Extract the (X, Y) coordinate from the center of the cell holding the provided text.  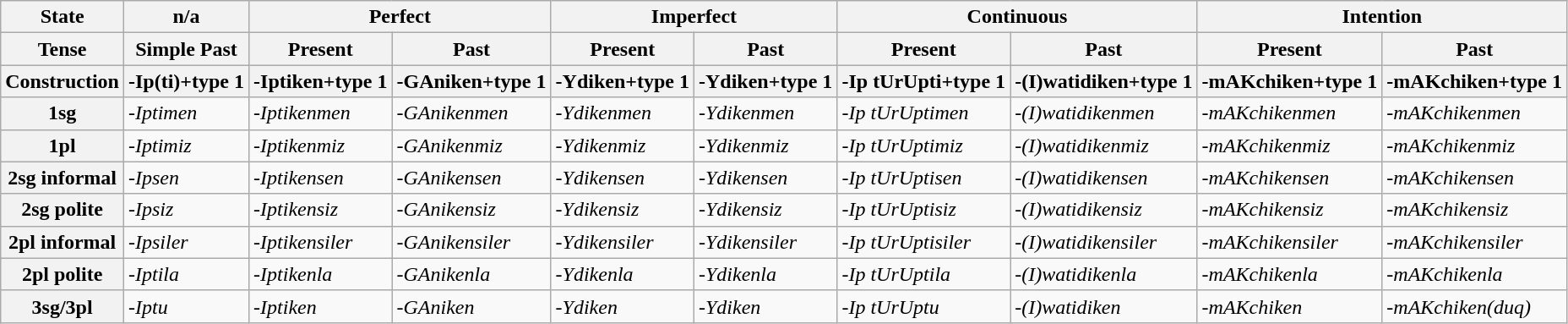
-GAnikensiz (471, 210)
Continuous (1017, 17)
-Iptikensiz (321, 210)
-Iptu (186, 306)
-GAniken+type 1 (471, 81)
-(I)watidiken (1103, 306)
1pl (63, 146)
2sg informal (63, 178)
-mAKchiken(duq) (1475, 306)
-Ipsiler (186, 242)
-Ip tUrUptila (924, 274)
-Iptimiz (186, 146)
-Ip tUrUptisiler (924, 242)
-Ip tUrUptimen (924, 113)
-(I)watidikensiler (1103, 242)
-(I)watidikenla (1103, 274)
-Ipsiz (186, 210)
Construction (63, 81)
-(I)watidiken+type 1 (1103, 81)
-Iptila (186, 274)
-mAKchiken (1289, 306)
State (63, 17)
2pl polite (63, 274)
Intention (1382, 17)
-GAnikenmen (471, 113)
-Ip tUrUptimiz (924, 146)
-Iptimen (186, 113)
-Iptikenmen (321, 113)
2sg polite (63, 210)
-(I)watidikensiz (1103, 210)
-(I)watidikenmiz (1103, 146)
-Iptikensiler (321, 242)
-Iptiken+type 1 (321, 81)
-GAnikenmiz (471, 146)
-Ipsen (186, 178)
-GAnikensen (471, 178)
-(I)watidikenmen (1103, 113)
Tense (63, 49)
-Ip tUrUptisiz (924, 210)
-Ip tUrUpti+type 1 (924, 81)
n/a (186, 17)
-Ip tUrUptisen (924, 178)
-Ip tUrUptu (924, 306)
3sg/3pl (63, 306)
-Iptikenmiz (321, 146)
-Iptikensen (321, 178)
Simple Past (186, 49)
-GAnikensiler (471, 242)
-Ip(ti)+type 1 (186, 81)
1sg (63, 113)
-Iptikenla (321, 274)
-GAniken (471, 306)
-Iptiken (321, 306)
-GAnikenla (471, 274)
-(I)watidikensen (1103, 178)
Perfect (400, 17)
2pl informal (63, 242)
Imperfect (694, 17)
